Determine the (x, y) coordinate at the center of the cell enclosing the given text.  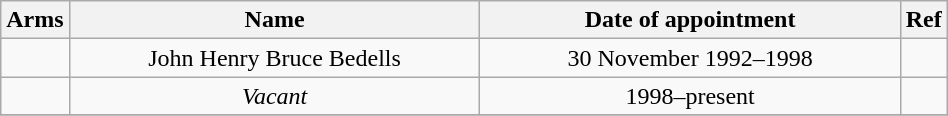
Ref (924, 20)
30 November 1992–1998 (690, 58)
Vacant (274, 96)
1998–present (690, 96)
Date of appointment (690, 20)
Arms (35, 20)
Name (274, 20)
John Henry Bruce Bedells (274, 58)
